Locate the cell with the specified text and output its (X, Y) center coordinate. 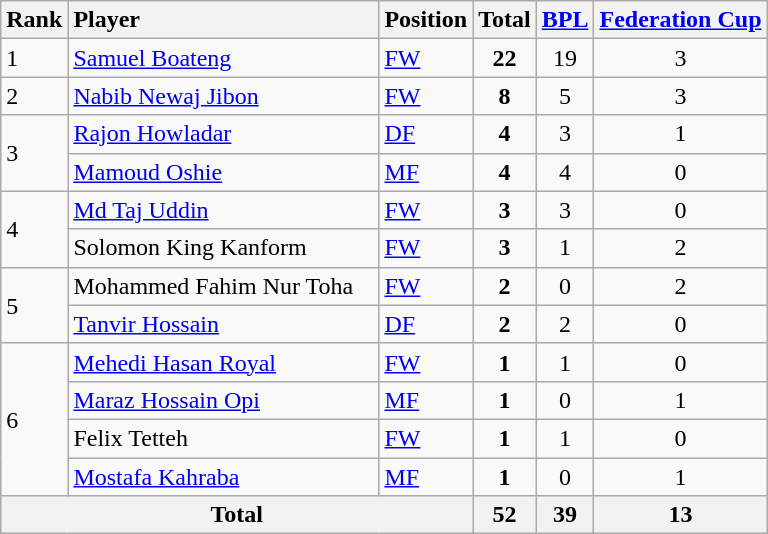
Tanvir Hossain (224, 324)
6 (34, 419)
Federation Cup (680, 20)
Rank (34, 20)
39 (565, 515)
13 (680, 515)
22 (505, 58)
Nabib Newaj Jibon (224, 96)
BPL (565, 20)
Md Taj Uddin (224, 210)
Mohammed Fahim Nur Toha (224, 286)
19 (565, 58)
Solomon King Kanform (224, 248)
Mehedi Hasan Royal (224, 362)
Position (426, 20)
Felix Tetteh (224, 438)
Rajon Howladar (224, 134)
52 (505, 515)
Maraz Hossain Opi (224, 400)
Player (224, 20)
8 (505, 96)
Mostafa Kahraba (224, 477)
Samuel Boateng (224, 58)
Mamoud Oshie (224, 172)
